Determine the (X, Y) coordinate at the center of the cell enclosing the given text.  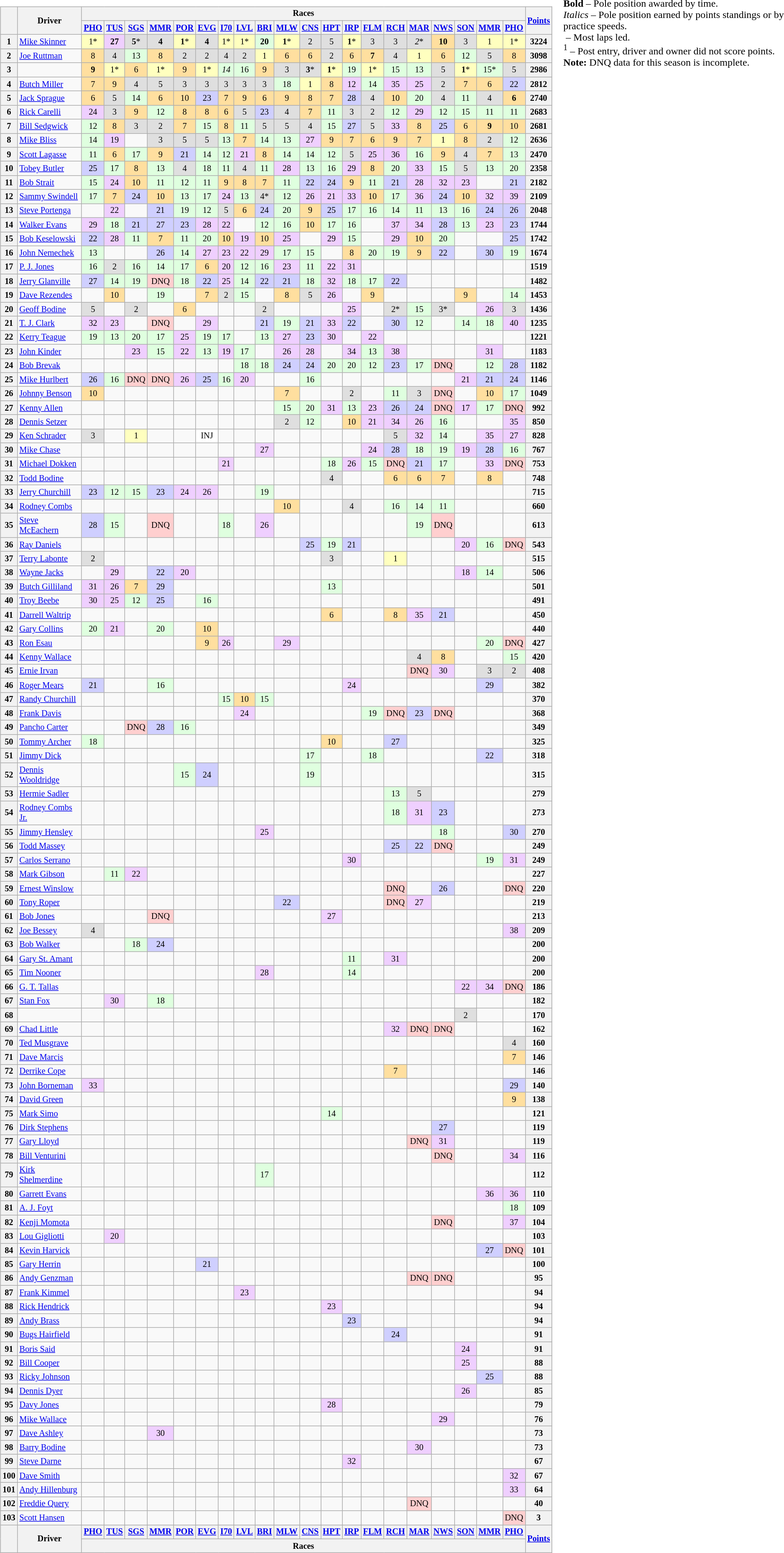
370 (539, 699)
110 (539, 1194)
Jerry Churchill (49, 492)
1482 (539, 281)
Mike Chase (49, 450)
John Nemechek (49, 253)
Mike Skinner (49, 42)
Gary Collins (49, 629)
1049 (539, 394)
992 (539, 408)
Rick Carelli (49, 112)
Terry Labonte (49, 559)
Barry Bodine (49, 1448)
2986 (539, 70)
1674 (539, 253)
69 (9, 1029)
Dave Smith (49, 1476)
72 (9, 1072)
1235 (539, 323)
501 (539, 587)
Boris Said (49, 1349)
Stan Fox (49, 1001)
506 (539, 573)
46 (9, 685)
Jimmy Hensley (49, 832)
104 (539, 1222)
Mark Gibson (49, 874)
55 (9, 832)
109 (539, 1208)
2681 (539, 126)
96 (9, 1419)
121 (539, 1114)
43 (9, 643)
P. J. Jones (49, 267)
68 (9, 1015)
Andy Genzman (49, 1279)
John Borneman (49, 1085)
5* (136, 42)
Sammy Swindell (49, 197)
John Kinder (49, 351)
Ray Daniels (49, 545)
Gary Herrin (49, 1264)
279 (539, 794)
Andy Hillenburg (49, 1490)
Ricky Johnson (49, 1377)
David Green (49, 1100)
1182 (539, 366)
60 (9, 903)
74 (9, 1100)
767 (539, 450)
2636 (539, 141)
62 (9, 931)
T. J. Clark (49, 323)
Joe Ruttman (49, 56)
220 (539, 888)
Andy Brass (49, 1321)
4* (265, 197)
1519 (539, 267)
INJ (207, 436)
Kenji Momota (49, 1222)
715 (539, 492)
138 (539, 1100)
Butch Gilliland (49, 587)
61 (9, 916)
1183 (539, 351)
99 (9, 1461)
Ted Musgrave (49, 1043)
42 (9, 629)
227 (539, 874)
Jerry Glanville (49, 281)
Bob Walker (49, 945)
Steve Darne (49, 1461)
2182 (539, 183)
Todd Bodine (49, 478)
81 (9, 1208)
63 (9, 945)
Pancho Carter (49, 727)
Garrett Evans (49, 1194)
Johnny Benson (49, 394)
Rick Hendrick (49, 1307)
83 (9, 1236)
349 (539, 727)
45 (9, 671)
70 (9, 1043)
3224 (539, 42)
325 (539, 742)
162 (539, 1029)
1436 (539, 309)
Mark Simo (49, 1114)
Darrell Waltrip (49, 615)
Gary Lloyd (49, 1142)
Kirk Shelmerdine (49, 1175)
Dave Rezendes (49, 295)
828 (539, 436)
Ken Schrader (49, 436)
97 (9, 1433)
Joe Bessey (49, 931)
Steve Portenga (49, 211)
Steve McEachern (49, 525)
82 (9, 1222)
A. J. Foyt (49, 1208)
Freddie Query (49, 1504)
112 (539, 1175)
Dennis Wooldridge (49, 775)
440 (539, 629)
44 (9, 657)
368 (539, 714)
170 (539, 1015)
318 (539, 756)
41 (9, 615)
53 (9, 794)
Kenny Allen (49, 408)
92 (9, 1363)
Bob Keselowski (49, 239)
Troy Beebe (49, 601)
515 (539, 559)
3098 (539, 56)
Scott Lagasse (49, 154)
Derrike Cope (49, 1072)
Mike Bliss (49, 141)
219 (539, 903)
Davy Jones (49, 1405)
270 (539, 832)
Ernie Irvan (49, 671)
Roger Mears (49, 685)
Bob Strait (49, 183)
Geoff Bodine (49, 309)
2740 (539, 98)
315 (539, 775)
Chad Little (49, 1029)
Michael Dokken (49, 464)
Rodney Combs (49, 507)
753 (539, 464)
450 (539, 615)
420 (539, 657)
748 (539, 478)
93 (9, 1377)
116 (539, 1156)
80 (9, 1194)
613 (539, 525)
52 (9, 775)
47 (9, 699)
102 (9, 1504)
98 (9, 1448)
1221 (539, 338)
58 (9, 874)
G. T. Tallas (49, 987)
Dennis Setzer (49, 422)
Jimmy Dick (49, 756)
Butch Miller (49, 84)
660 (539, 507)
50 (9, 742)
Dirk Stephens (49, 1128)
Bob Jones (49, 916)
56 (9, 846)
209 (539, 931)
Todd Massey (49, 846)
160 (539, 1043)
491 (539, 601)
Rodney Combs Jr. (49, 813)
273 (539, 813)
49 (9, 727)
1146 (539, 380)
87 (9, 1292)
Ron Esau (49, 643)
2812 (539, 84)
Frank Davis (49, 714)
Wayne Jacks (49, 573)
75 (9, 1114)
51 (9, 756)
Bill Venturini (49, 1156)
Gary St. Amant (49, 959)
15* (489, 70)
Dave Ashley (49, 1433)
57 (9, 860)
Mike Hurlbert (49, 380)
Carlos Serrano (49, 860)
Bugs Hairfield (49, 1335)
850 (539, 422)
Randy Churchill (49, 699)
Dennis Dyer (49, 1391)
Jack Sprague (49, 98)
59 (9, 888)
66 (9, 987)
84 (9, 1250)
1744 (539, 225)
186 (539, 987)
Walker Evans (49, 225)
2683 (539, 112)
2048 (539, 211)
71 (9, 1057)
Kevin Harvick (49, 1250)
140 (539, 1085)
Kenny Wallace (49, 657)
2109 (539, 197)
1742 (539, 239)
77 (9, 1142)
Tim Nooner (49, 973)
382 (539, 685)
543 (539, 545)
408 (539, 671)
1453 (539, 295)
78 (9, 1156)
Scott Hansen (49, 1518)
Bill Sedgwick (49, 126)
48 (9, 714)
65 (9, 973)
2470 (539, 154)
Frank Kimmel (49, 1292)
Mike Wallace (49, 1419)
427 (539, 643)
Dave Marcis (49, 1057)
Lou Gigliotti (49, 1236)
90 (9, 1335)
2358 (539, 169)
Kerry Teague (49, 338)
213 (539, 916)
Bob Brevak (49, 366)
Ernest Winslow (49, 888)
Tony Roper (49, 903)
Tommy Archer (49, 742)
Hermie Sadler (49, 794)
182 (539, 1001)
54 (9, 813)
Bill Cooper (49, 1363)
Tobey Butler (49, 169)
86 (9, 1279)
89 (9, 1321)
